Scan for the cell matching the given text and deliver its [X, Y] coordinate at center. 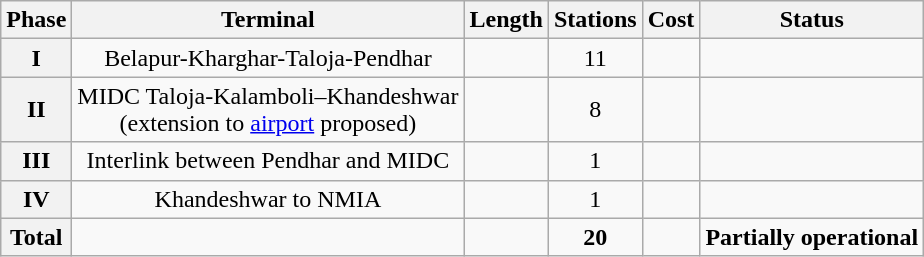
Terminal [268, 20]
Length [506, 20]
IV [36, 199]
Phase [36, 20]
III [36, 161]
II [36, 110]
Interlink between Pendhar and MIDC [268, 161]
Stations [595, 20]
Status [812, 20]
Partially operational [812, 237]
20 [595, 237]
Total [36, 237]
Khandeshwar to NMIA [268, 199]
Cost [671, 20]
8 [595, 110]
11 [595, 58]
I [36, 58]
Belapur-Kharghar-Taloja-Pendhar [268, 58]
MIDC Taloja-Kalamboli–Khandeshwar (extension to airport proposed) [268, 110]
